Output the [X, Y] coordinate of the center of the cell containing the given text.  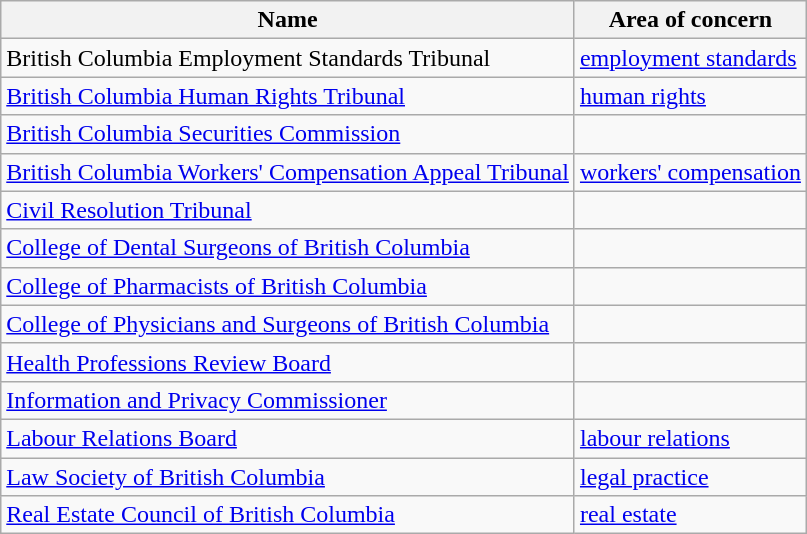
labour relations [690, 438]
College of Dental Surgeons of British Columbia [288, 248]
Labour Relations Board [288, 438]
workers' compensation [690, 172]
Civil Resolution Tribunal [288, 210]
employment standards [690, 58]
legal practice [690, 477]
British Columbia Employment Standards Tribunal [288, 58]
College of Physicians and Surgeons of British Columbia [288, 324]
real estate [690, 515]
Area of concern [690, 20]
British Columbia Human Rights Tribunal [288, 96]
Health Professions Review Board [288, 362]
British Columbia Securities Commission [288, 134]
Information and Privacy Commissioner [288, 400]
British Columbia Workers' Compensation Appeal Tribunal [288, 172]
Name [288, 20]
Real Estate Council of British Columbia [288, 515]
human rights [690, 96]
College of Pharmacists of British Columbia [288, 286]
Law Society of British Columbia [288, 477]
